Scan for the cell matching the given text and deliver its [x, y] coordinate at center. 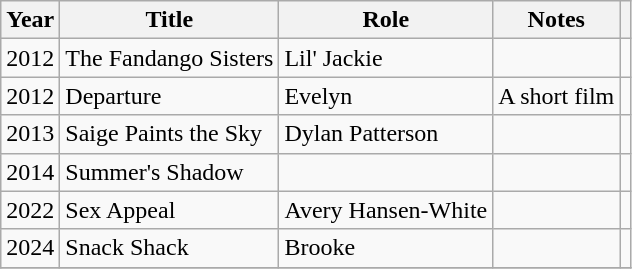
Summer's Shadow [170, 172]
Lil' Jackie [386, 58]
Evelyn [386, 96]
Snack Shack [170, 248]
Title [170, 20]
Role [386, 20]
A short film [556, 96]
Saige Paints the Sky [170, 134]
Brooke [386, 248]
Dylan Patterson [386, 134]
2024 [30, 248]
The Fandango Sisters [170, 58]
2013 [30, 134]
Avery Hansen-White [386, 210]
2022 [30, 210]
Notes [556, 20]
2014 [30, 172]
Departure [170, 96]
Sex Appeal [170, 210]
Year [30, 20]
